Locate the cell with the specified text and output its [X, Y] center coordinate. 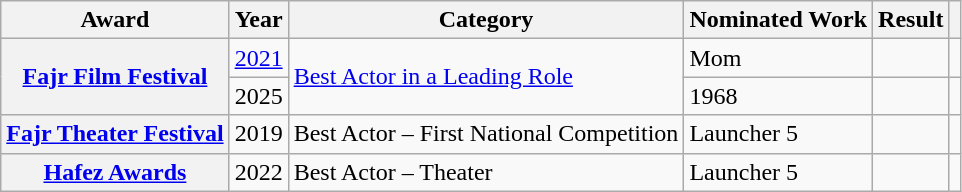
Best Actor in a Leading Role [486, 77]
Mom [778, 58]
1968 [778, 96]
Best Actor – Theater [486, 172]
2025 [258, 96]
2019 [258, 134]
Hafez Awards [115, 172]
Fajr Theater Festival [115, 134]
Fajr Film Festival [115, 77]
Award [115, 20]
Category [486, 20]
Result [911, 20]
2021 [258, 58]
Nominated Work [778, 20]
Year [258, 20]
2022 [258, 172]
Best Actor – First National Competition [486, 134]
